Identify which cell holds the provided text, then report its (X, Y) central coordinate. 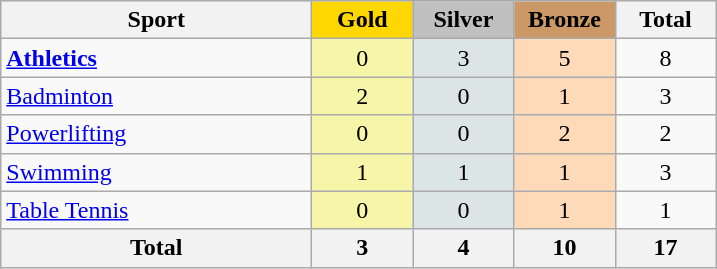
4 (464, 248)
17 (666, 248)
Gold (362, 20)
Silver (464, 20)
10 (564, 248)
Powerlifting (156, 134)
5 (564, 58)
Bronze (564, 20)
Sport (156, 20)
8 (666, 58)
Table Tennis (156, 210)
Athletics (156, 58)
Badminton (156, 96)
Swimming (156, 172)
